Extract the [x, y] coordinate from the center of the cell holding the provided text.  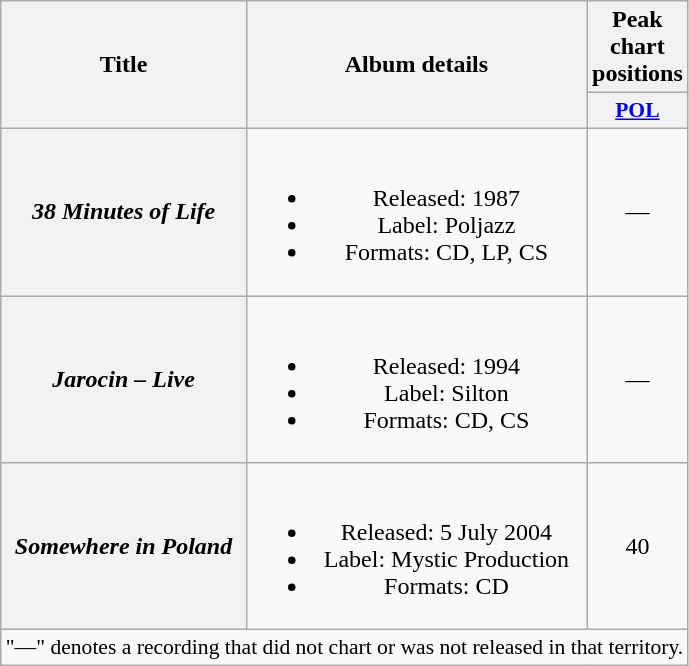
Released: 1987Label: PoljazzFormats: CD, LP, CS [416, 212]
Released: 1994Label: SiltonFormats: CD, CS [416, 380]
Jarocin – Live [124, 380]
Album details [416, 65]
"—" denotes a recording that did not chart or was not released in that territory. [345, 648]
Peak chart positions [637, 47]
POL [637, 111]
Title [124, 65]
Somewhere in Poland [124, 546]
38 Minutes of Life [124, 212]
Released: 5 July 2004Label: Mystic ProductionFormats: CD [416, 546]
40 [637, 546]
